Detect which cell encompasses the target text, then output its [x, y] center coordinate. 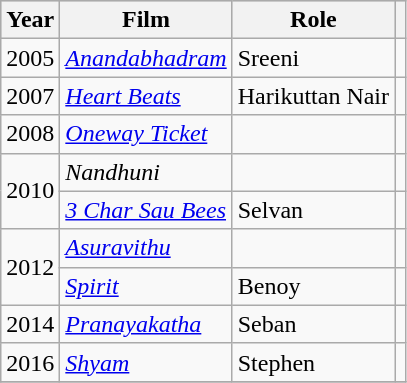
Heart Beats [146, 96]
Stephen [313, 362]
Harikuttan Nair [313, 96]
Shyam [146, 362]
3 Char Sau Bees [146, 210]
2016 [30, 362]
Asuravithu [146, 248]
Oneway Ticket [146, 134]
Sreeni [313, 58]
2005 [30, 58]
Role [313, 20]
Film [146, 20]
2008 [30, 134]
Nandhuni [146, 172]
Pranayakatha [146, 324]
2014 [30, 324]
Seban [313, 324]
Anandabhadram [146, 58]
2010 [30, 191]
Selvan [313, 210]
Year [30, 20]
Benoy [313, 286]
2007 [30, 96]
2012 [30, 267]
Spirit [146, 286]
